Provide the [X, Y] coordinate of the cell's center where the given text is located.  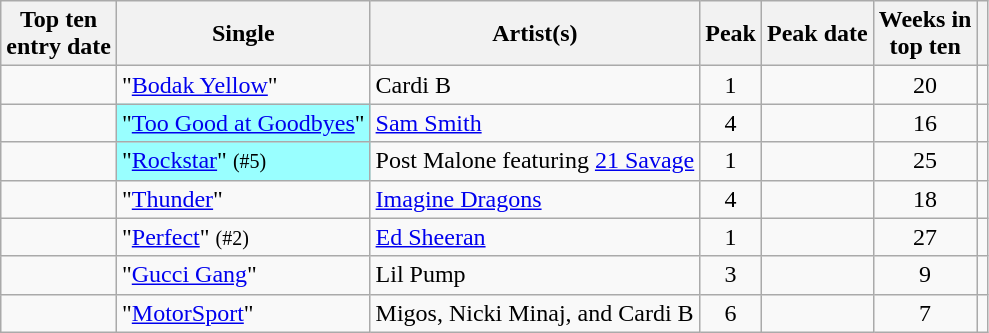
16 [925, 123]
Lil Pump [535, 275]
Artist(s) [535, 34]
Cardi B [535, 85]
"Perfect" (#2) [243, 237]
"MotorSport" [243, 313]
Weeks intop ten [925, 34]
Ed Sheeran [535, 237]
"Bodak Yellow" [243, 85]
Single [243, 34]
Peak date [817, 34]
"Too Good at Goodbyes" [243, 123]
"Gucci Gang" [243, 275]
Post Malone featuring 21 Savage [535, 161]
20 [925, 85]
18 [925, 199]
"Thunder" [243, 199]
Sam Smith [535, 123]
3 [731, 275]
6 [731, 313]
Peak [731, 34]
"Rockstar" (#5) [243, 161]
Top tenentry date [59, 34]
9 [925, 275]
Migos, Nicki Minaj, and Cardi B [535, 313]
25 [925, 161]
Imagine Dragons [535, 199]
27 [925, 237]
7 [925, 313]
